Detect which cell encompasses the target text, then output its (x, y) center coordinate. 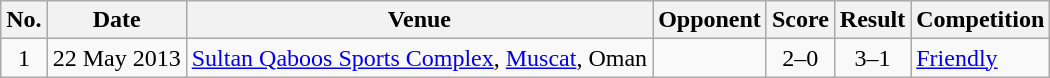
Competition (980, 20)
2–0 (800, 58)
Date (116, 20)
Result (872, 20)
22 May 2013 (116, 58)
Score (800, 20)
Friendly (980, 58)
Venue (419, 20)
3–1 (872, 58)
Opponent (710, 20)
1 (24, 58)
Sultan Qaboos Sports Complex, Muscat, Oman (419, 58)
No. (24, 20)
